For the text-containing cell, return its midpoint in [x, y] coordinate format. 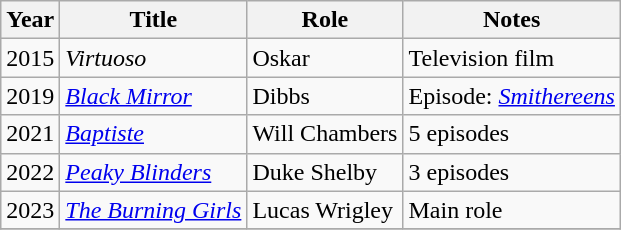
Lucas Wrigley [325, 210]
Role [325, 20]
2015 [30, 58]
2022 [30, 172]
5 episodes [512, 134]
Duke Shelby [325, 172]
2021 [30, 134]
Episode: Smithereens [512, 96]
Will Chambers [325, 134]
The Burning Girls [154, 210]
Television film [512, 58]
Dibbs [325, 96]
Peaky Blinders [154, 172]
Title [154, 20]
Baptiste [154, 134]
Black Mirror [154, 96]
Notes [512, 20]
Year [30, 20]
3 episodes [512, 172]
2019 [30, 96]
2023 [30, 210]
Oskar [325, 58]
Main role [512, 210]
Virtuoso [154, 58]
